Output the [X, Y] coordinate of the center of the cell containing the given text.  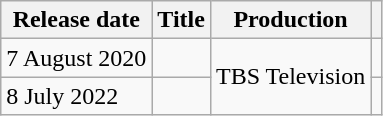
Release date [76, 20]
TBS Television [290, 77]
Production [290, 20]
8 July 2022 [76, 96]
7 August 2020 [76, 58]
Title [182, 20]
